Provide the [x, y] coordinate of the cell's center where the given text is located.  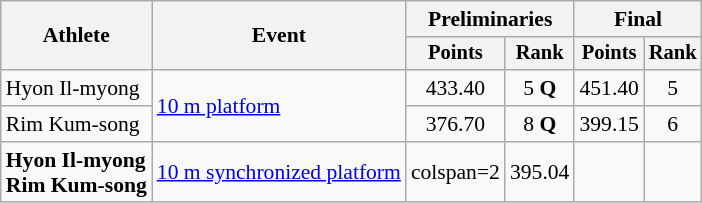
Athlete [76, 36]
451.40 [608, 88]
5 Q [540, 88]
376.70 [456, 124]
8 Q [540, 124]
Rim Kum-song [76, 124]
colspan=2 [456, 172]
Preliminaries [490, 19]
Hyon Il-myongRim Kum-song [76, 172]
Event [279, 36]
10 m synchronized platform [279, 172]
399.15 [608, 124]
433.40 [456, 88]
5 [673, 88]
6 [673, 124]
10 m platform [279, 106]
395.04 [540, 172]
Final [638, 19]
Hyon Il-myong [76, 88]
